Locate the cell with the specified text and output its [x, y] center coordinate. 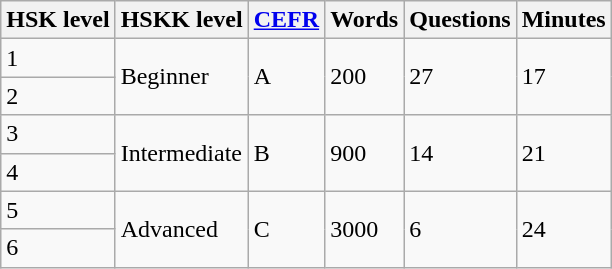
A [286, 77]
Advanced [182, 229]
200 [364, 77]
27 [460, 77]
Words [364, 20]
Minutes [564, 20]
900 [364, 153]
4 [58, 172]
B [286, 153]
5 [58, 210]
Beginner [182, 77]
HSKK level [182, 20]
3 [58, 134]
HSK level [58, 20]
21 [564, 153]
17 [564, 77]
3000 [364, 229]
CEFR [286, 20]
C [286, 229]
1 [58, 58]
24 [564, 229]
2 [58, 96]
14 [460, 153]
Intermediate [182, 153]
Questions [460, 20]
